Locate the cell with the specified text and output its (x, y) center coordinate. 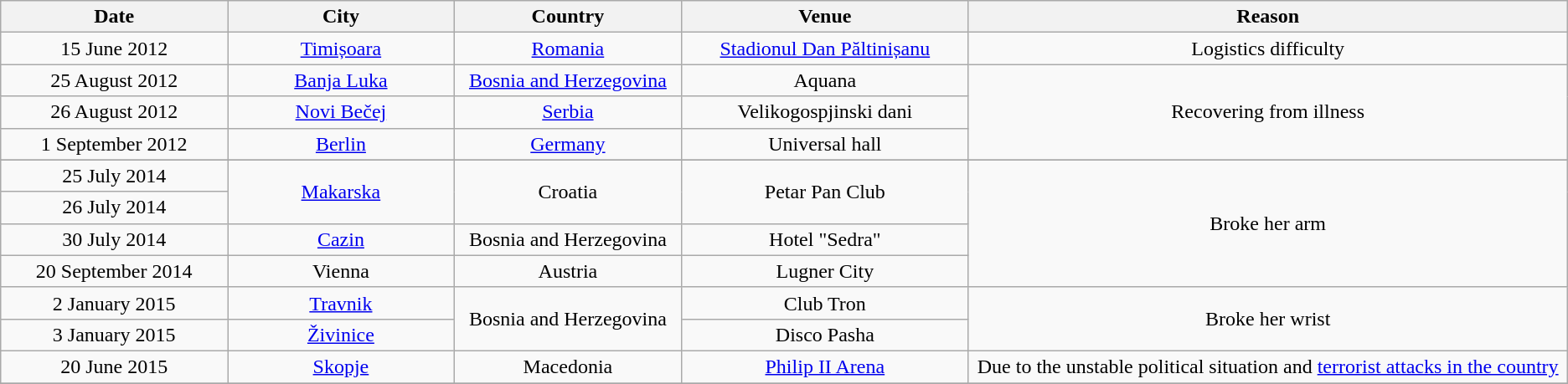
20 June 2015 (114, 366)
Serbia (568, 112)
Makarska (342, 192)
City (342, 17)
15 June 2012 (114, 49)
Banja Luka (342, 80)
Broke her wrist (1268, 319)
Romania (568, 49)
Germany (568, 144)
30 July 2014 (114, 239)
Novi Bečej (342, 112)
20 September 2014 (114, 271)
26 August 2012 (114, 112)
Cazin (342, 239)
Due to the unstable political situation and terrorist attacks in the country (1268, 366)
Philip II Arena (825, 366)
Travnik (342, 303)
Disco Pasha (825, 335)
26 July 2014 (114, 207)
Berlin (342, 144)
Club Tron (825, 303)
Hotel "Sedra" (825, 239)
Macedonia (568, 366)
Broke her arm (1268, 223)
3 January 2015 (114, 335)
Lugner City (825, 271)
Reason (1268, 17)
Recovering from illness (1268, 112)
Velikogospjinski dani (825, 112)
Austria (568, 271)
Stadionul Dan Păltinișanu (825, 49)
1 September 2012 (114, 144)
Skopje (342, 366)
Vienna (342, 271)
Universal hall (825, 144)
Logistics difficulty (1268, 49)
Živinice (342, 335)
2 January 2015 (114, 303)
Venue (825, 17)
Timișoara (342, 49)
Petar Pan Club (825, 192)
Date (114, 17)
25 August 2012 (114, 80)
25 July 2014 (114, 176)
Croatia (568, 192)
Country (568, 17)
Aquana (825, 80)
